Extract the (x, y) coordinate from the center of the cell holding the provided text.  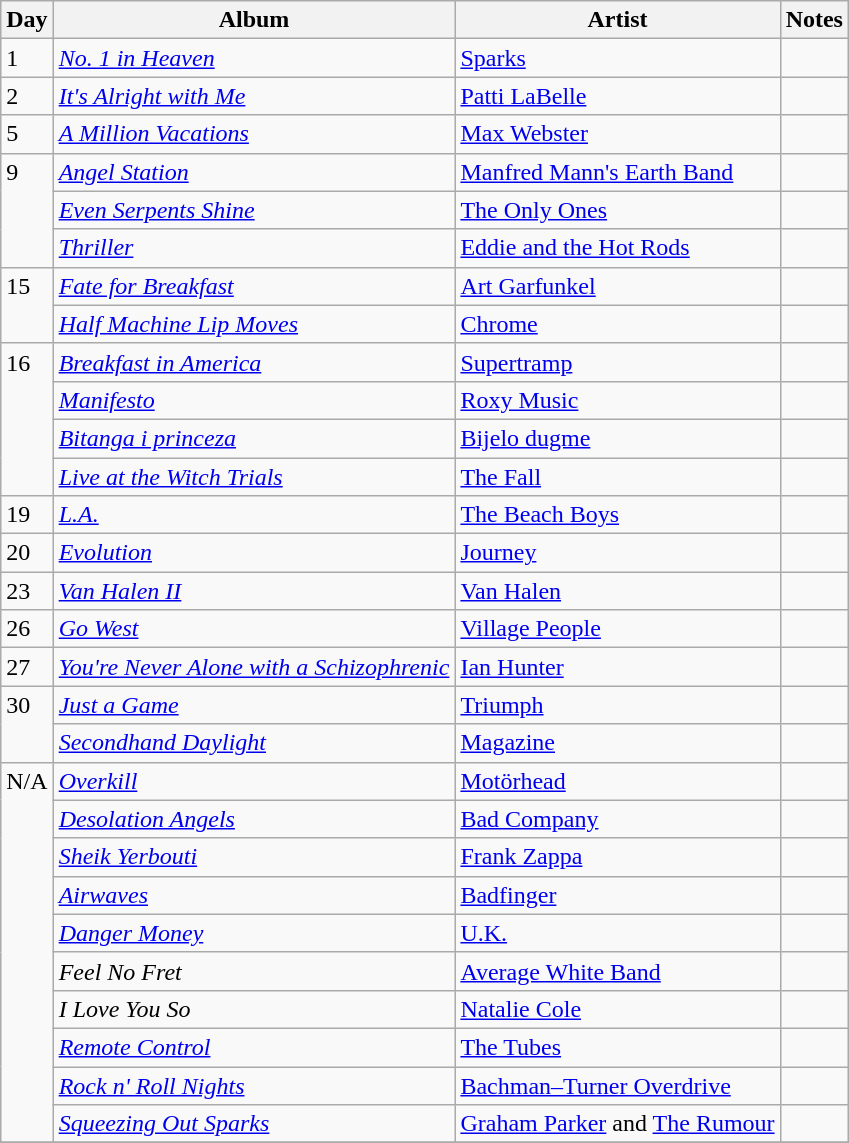
Day (27, 20)
The Fall (618, 477)
Angel Station (254, 172)
Fate for Breakfast (254, 286)
Sparks (618, 58)
Village People (618, 629)
Squeezing Out Sparks (254, 1124)
Art Garfunkel (618, 286)
Just a Game (254, 705)
Artist (618, 20)
Manfred Mann's Earth Band (618, 172)
Motörhead (618, 781)
Roxy Music (618, 400)
1 (27, 58)
26 (27, 629)
Go West (254, 629)
Ian Hunter (618, 667)
Remote Control (254, 1047)
30 (27, 724)
Even Serpents Shine (254, 210)
5 (27, 134)
The Only Ones (618, 210)
Thriller (254, 248)
Supertramp (618, 362)
Magazine (618, 743)
Feel No Fret (254, 971)
Chrome (618, 324)
You're Never Alone with a Schizophrenic (254, 667)
It's Alright with Me (254, 96)
Bitanga i princeza (254, 438)
Patti LaBelle (618, 96)
L.A. (254, 515)
Max Webster (618, 134)
Journey (618, 553)
27 (27, 667)
Live at the Witch Trials (254, 477)
Manifesto (254, 400)
Danger Money (254, 933)
16 (27, 419)
Bijelo dugme (618, 438)
Bachman–Turner Overdrive (618, 1085)
Van Halen II (254, 591)
No. 1 in Heaven (254, 58)
2 (27, 96)
Rock n' Roll Nights (254, 1085)
9 (27, 210)
Evolution (254, 553)
Overkill (254, 781)
Notes (814, 20)
A Million Vacations (254, 134)
19 (27, 515)
Frank Zappa (618, 857)
Van Halen (618, 591)
Airwaves (254, 895)
Half Machine Lip Moves (254, 324)
Sheik Yerbouti (254, 857)
Secondhand Daylight (254, 743)
23 (27, 591)
Breakfast in America (254, 362)
20 (27, 553)
Desolation Angels (254, 819)
Natalie Cole (618, 1009)
The Beach Boys (618, 515)
Album (254, 20)
U.K. (618, 933)
15 (27, 305)
I Love You So (254, 1009)
Badfinger (618, 895)
Graham Parker and The Rumour (618, 1124)
The Tubes (618, 1047)
N/A (27, 952)
Average White Band (618, 971)
Bad Company (618, 819)
Eddie and the Hot Rods (618, 248)
Triumph (618, 705)
